Scan for the cell matching the given text and deliver its (X, Y) coordinate at center. 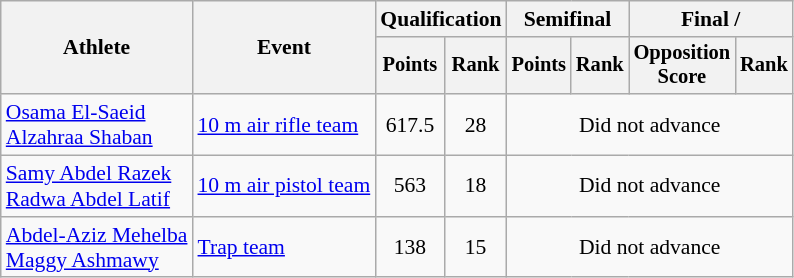
18 (476, 186)
138 (410, 248)
Final / (711, 19)
28 (476, 124)
Trap team (284, 248)
Osama El-SaeidAlzahraa Shaban (97, 124)
15 (476, 248)
Qualification (440, 19)
Abdel-Aziz MehelbaMaggy Ashmawy (97, 248)
563 (410, 186)
Samy Abdel RazekRadwa Abdel Latif (97, 186)
Athlete (97, 48)
Semifinal (568, 19)
Event (284, 48)
617.5 (410, 124)
OppositionScore (682, 66)
10 m air rifle team (284, 124)
10 m air pistol team (284, 186)
